Locate the cell with the specified text and output its [x, y] center coordinate. 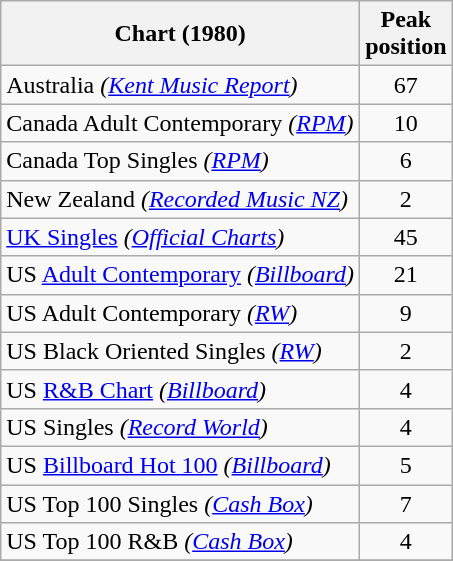
US Billboard Hot 100 (Billboard) [180, 465]
Canada Adult Contemporary (RPM) [180, 123]
21 [406, 275]
5 [406, 465]
UK Singles (Official Charts) [180, 237]
US R&B Chart (Billboard) [180, 389]
US Black Oriented Singles (RW) [180, 351]
Peakposition [406, 34]
US Singles (Record World) [180, 427]
US Top 100 Singles (Cash Box) [180, 503]
67 [406, 85]
10 [406, 123]
US Top 100 R&B (Cash Box) [180, 542]
Australia (Kent Music Report) [180, 85]
New Zealand (Recorded Music NZ) [180, 199]
US Adult Contemporary (RW) [180, 313]
Chart (1980) [180, 34]
9 [406, 313]
45 [406, 237]
7 [406, 503]
Canada Top Singles (RPM) [180, 161]
6 [406, 161]
US Adult Contemporary (Billboard) [180, 275]
